Identify which cell holds the provided text, then report its [X, Y] central coordinate. 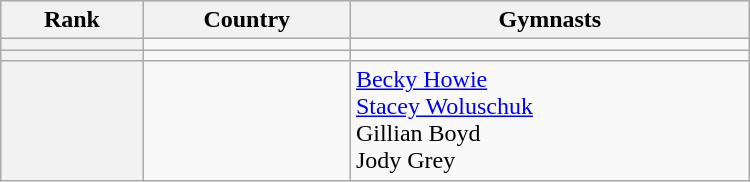
Rank [72, 20]
Gymnasts [550, 20]
Country [246, 20]
Becky HowieStacey WoluschukGillian BoydJody Grey [550, 120]
